From the cell containing the given text, extract its center point as [x, y] coordinate. 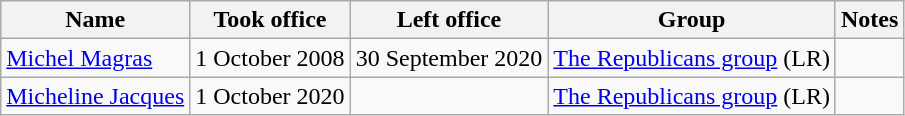
Group [692, 20]
30 September 2020 [449, 58]
1 October 2020 [270, 96]
1 October 2008 [270, 58]
Took office [270, 20]
Michel Magras [96, 58]
Micheline Jacques [96, 96]
Notes [869, 20]
Left office [449, 20]
Name [96, 20]
